Return the [X, Y] coordinate for the center point of the cell that contains the specified text.  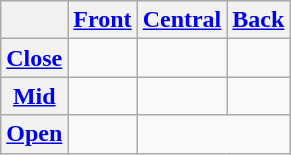
Open [34, 134]
Mid [34, 96]
Back [258, 20]
Central [182, 20]
Front [102, 20]
Close [34, 58]
